Output the (x, y) coordinate of the center of the cell containing the given text.  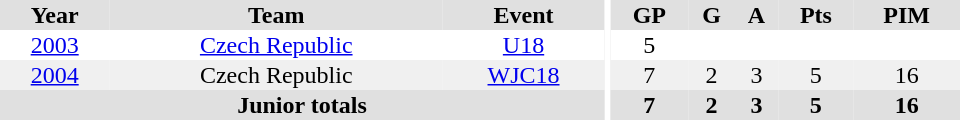
Team (276, 15)
PIM (906, 15)
G (711, 15)
A (757, 15)
GP (649, 15)
Year (54, 15)
Pts (816, 15)
2003 (54, 45)
Junior totals (302, 105)
Event (524, 15)
2004 (54, 75)
WJC18 (524, 75)
U18 (524, 45)
